Provide the [X, Y] coordinate of the cell's center where the given text is located.  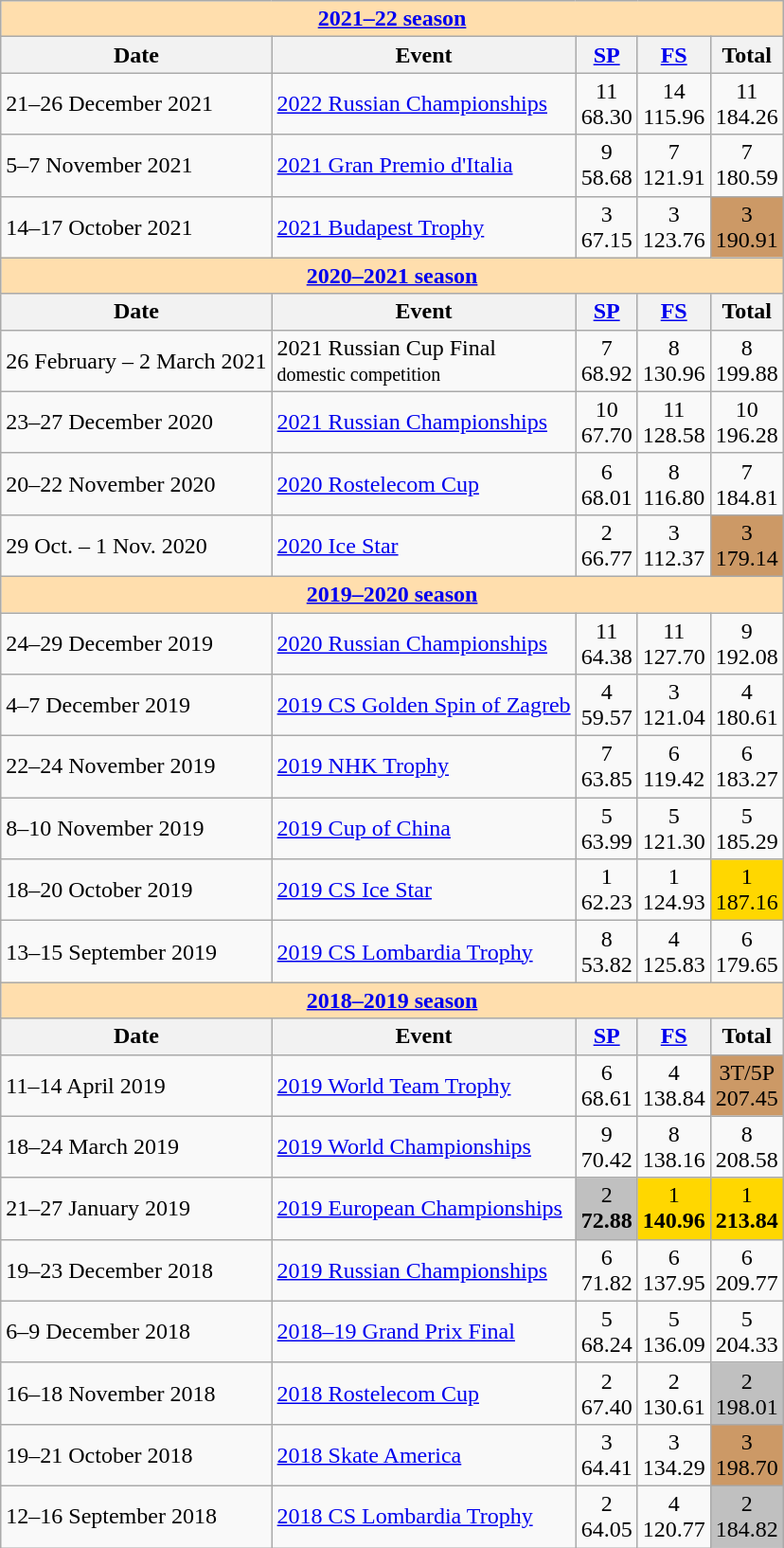
2 64.05 [606, 1516]
2019 World Team Trophy [424, 1086]
11 68.30 [606, 104]
8–10 November 2019 [136, 828]
2018 Skate America [424, 1455]
3 134.29 [674, 1455]
21–27 January 2019 [136, 1209]
19–23 December 2018 [136, 1269]
18–24 March 2019 [136, 1146]
8 116.80 [674, 483]
5–7 November 2021 [136, 165]
9 192.08 [746, 642]
8 208.58 [746, 1146]
7 184.81 [746, 483]
1 213.84 [746, 1209]
23–27 December 2020 [136, 423]
3 190.91 [746, 227]
8 130.96 [674, 360]
2021–22 season [392, 19]
2019 European Championships [424, 1209]
1 187.16 [746, 891]
5 204.33 [746, 1332]
2021 Russian Championships [424, 423]
5 185.29 [746, 828]
2 67.40 [606, 1393]
11 128.58 [674, 423]
7 63.85 [606, 767]
6 119.42 [674, 767]
2022 Russian Championships [424, 104]
2018–19 Grand Prix Final [424, 1332]
4 180.61 [746, 705]
9 58.68 [606, 165]
4 125.83 [674, 951]
6–9 December 2018 [136, 1332]
6 183.27 [746, 767]
6 179.65 [746, 951]
2 72.88 [606, 1209]
4 120.77 [674, 1516]
3 112.37 [674, 546]
2020 Russian Championships [424, 642]
2018–2019 season [392, 1000]
6 68.01 [606, 483]
9 70.42 [606, 1146]
2018 CS Lombardia Trophy [424, 1516]
2 66.77 [606, 546]
1 124.93 [674, 891]
2 184.82 [746, 1516]
4 59.57 [606, 705]
7 68.92 [606, 360]
3 179.14 [746, 546]
8 199.88 [746, 360]
2019 NHK Trophy [424, 767]
6 137.95 [674, 1269]
2020 Ice Star [424, 546]
2019–2020 season [392, 594]
3 198.70 [746, 1455]
10 67.70 [606, 423]
6 71.82 [606, 1269]
2 130.61 [674, 1393]
21–26 December 2021 [136, 104]
1 140.96 [674, 1209]
4 138.84 [674, 1086]
3 67.15 [606, 227]
6 68.61 [606, 1086]
16–18 November 2018 [136, 1393]
2019 CS Golden Spin of Zagreb [424, 705]
19–21 October 2018 [136, 1455]
3 121.04 [674, 705]
7 180.59 [746, 165]
22–24 November 2019 [136, 767]
2 198.01 [746, 1393]
8 53.82 [606, 951]
29 Oct. – 1 Nov. 2020 [136, 546]
7 121.91 [674, 165]
2019 Cup of China [424, 828]
2019 World Championships [424, 1146]
11 127.70 [674, 642]
14–17 October 2021 [136, 227]
11–14 April 2019 [136, 1086]
12–16 September 2018 [136, 1516]
2020 Rostelecom Cup [424, 483]
2021 Russian Cup Final domestic competition [424, 360]
14 115.96 [674, 104]
1 62.23 [606, 891]
5 63.99 [606, 828]
2020–2021 season [392, 276]
20–22 November 2020 [136, 483]
2019 CS Lombardia Trophy [424, 951]
2021 Gran Premio d'Italia [424, 165]
13–15 September 2019 [136, 951]
4–7 December 2019 [136, 705]
18–20 October 2019 [136, 891]
3T/5P 207.45 [746, 1086]
10 196.28 [746, 423]
2021 Budapest Trophy [424, 227]
2019 Russian Championships [424, 1269]
6 209.77 [746, 1269]
2018 Rostelecom Cup [424, 1393]
24–29 December 2019 [136, 642]
3 64.41 [606, 1455]
11 64.38 [606, 642]
11 184.26 [746, 104]
8 138.16 [674, 1146]
3 123.76 [674, 227]
5 68.24 [606, 1332]
5 136.09 [674, 1332]
26 February – 2 March 2021 [136, 360]
2019 CS Ice Star [424, 891]
5 121.30 [674, 828]
